From the cell containing the given text, extract its center point as (x, y) coordinate. 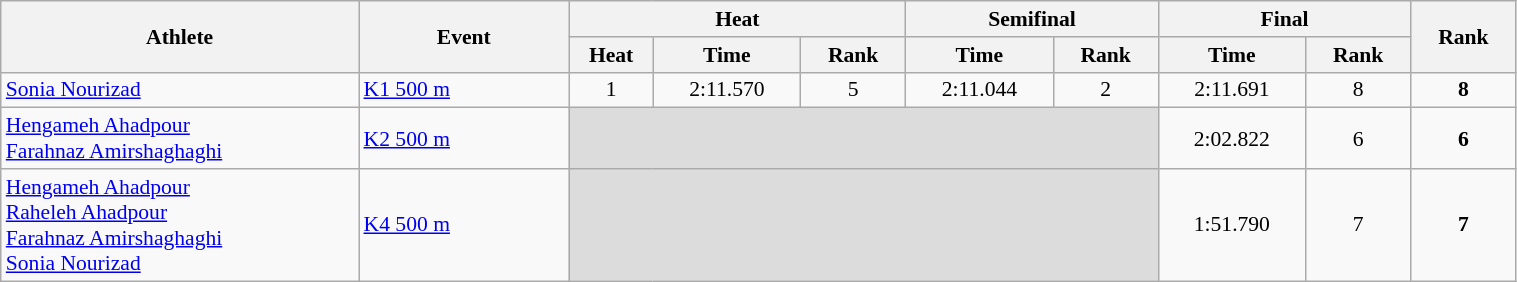
Event (464, 36)
K4 500 m (464, 225)
K1 500 m (464, 90)
Sonia Nourizad (180, 90)
K2 500 m (464, 138)
2:11.691 (1232, 90)
1 (611, 90)
2:11.044 (980, 90)
1:51.790 (1232, 225)
Final (1284, 19)
2:02.822 (1232, 138)
Hengameh AhadpourRaheleh AhadpourFarahnaz AmirshaghaghiSonia Nourizad (180, 225)
Athlete (180, 36)
2:11.570 (726, 90)
Semifinal (1032, 19)
Hengameh AhadpourFarahnaz Amirshaghaghi (180, 138)
5 (852, 90)
2 (1106, 90)
